Determine the [X, Y] coordinate at the center of the cell enclosing the given text.  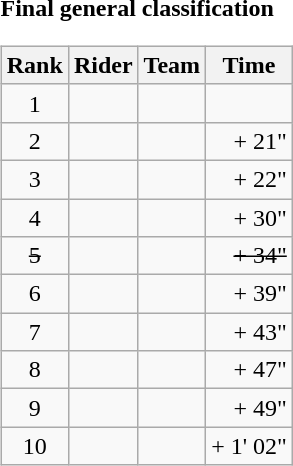
1 [34, 103]
+ 49" [250, 408]
+ 47" [250, 370]
4 [34, 217]
3 [34, 179]
Team [172, 65]
+ 30" [250, 217]
Rider [103, 65]
6 [34, 294]
+ 21" [250, 141]
+ 43" [250, 332]
Rank [34, 65]
Time [250, 65]
8 [34, 370]
2 [34, 141]
+ 39" [250, 294]
+ 1' 02" [250, 446]
9 [34, 408]
7 [34, 332]
+ 22" [250, 179]
5 [34, 256]
+ 34" [250, 256]
10 [34, 446]
